For the text-containing cell, return its midpoint in (x, y) coordinate format. 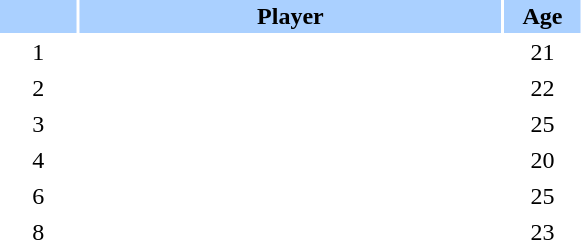
Player (291, 16)
3 (38, 124)
1 (38, 52)
21 (542, 52)
22 (542, 88)
2 (38, 88)
4 (38, 160)
20 (542, 160)
Age (542, 16)
6 (38, 196)
